Extract the [x, y] coordinate from the center of the cell holding the provided text.  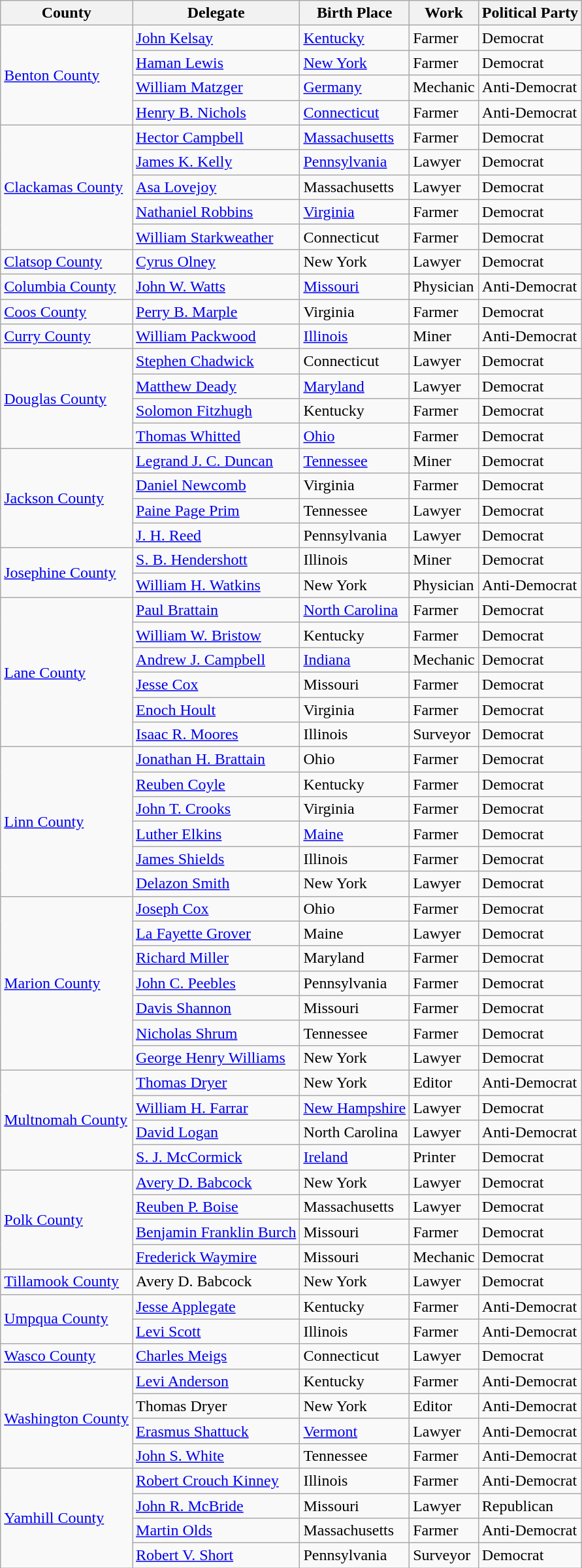
John T. Crooks [216, 809]
James K. Kelly [216, 162]
Marion County [67, 983]
Erasmus Shattuck [216, 1431]
Haman Lewis [216, 63]
William H. Farrar [216, 1108]
Enoch Hoult [216, 709]
Richard Miller [216, 958]
La Fayette Grover [216, 933]
Yamhill County [67, 1518]
David Logan [216, 1133]
Nathaniel Robbins [216, 212]
James Shields [216, 859]
Martin Olds [216, 1531]
William Matzger [216, 88]
Delegate [216, 13]
Luther Elkins [216, 834]
Stephen Chadwick [216, 361]
Asa Lovejoy [216, 187]
Birth Place [355, 13]
Thomas Whitted [216, 436]
Frederick Waymire [216, 1257]
Delazon Smith [216, 884]
John Kelsay [216, 38]
Henry B. Nichols [216, 112]
Nicholas Shrum [216, 1033]
Joseph Cox [216, 909]
Columbia County [67, 286]
Hector Campbell [216, 137]
Benjamin Franklin Burch [216, 1232]
George Henry Williams [216, 1058]
Coos County [67, 312]
Work [444, 13]
Cyrus Olney [216, 261]
Jonathan H. Brattain [216, 759]
Andrew J. Campbell [216, 659]
William H. Watkins [216, 585]
Germany [355, 88]
Perry B. Marple [216, 312]
Polk County [67, 1220]
Ireland [355, 1158]
Legrand J. C. Duncan [216, 461]
Robert Crouch Kinney [216, 1480]
John C. Peebles [216, 983]
Washington County [67, 1418]
Levi Anderson [216, 1381]
John S. White [216, 1456]
Reuben Coyle [216, 784]
Clatsop County [67, 261]
John W. Watts [216, 286]
Davis Shannon [216, 1008]
Republican [530, 1505]
Indiana [355, 659]
S. B. Hendershott [216, 560]
Linn County [67, 822]
Jesse Cox [216, 684]
John R. McBride [216, 1505]
S. J. McCormick [216, 1158]
Jesse Applegate [216, 1307]
Robert V. Short [216, 1556]
William Packwood [216, 337]
J. H. Reed [216, 535]
William Starkweather [216, 237]
County [67, 13]
Douglas County [67, 399]
Curry County [67, 337]
New Hampshire [355, 1108]
Wasco County [67, 1356]
Printer [444, 1158]
Umpqua County [67, 1319]
William W. Bristow [216, 635]
Clackamas County [67, 187]
Lane County [67, 672]
Multnomah County [67, 1120]
Matthew Deady [216, 386]
Tillamook County [67, 1282]
Isaac R. Moores [216, 735]
Jackson County [67, 498]
Solomon Fitzhugh [216, 411]
Paine Page Prim [216, 510]
Reuben P. Boise [216, 1207]
Benton County [67, 75]
Daniel Newcomb [216, 486]
Josephine County [67, 573]
Political Party [530, 13]
Vermont [355, 1431]
Paul Brattain [216, 610]
Levi Scott [216, 1331]
Charles Meigs [216, 1356]
